Detect which cell encompasses the target text, then output its (X, Y) center coordinate. 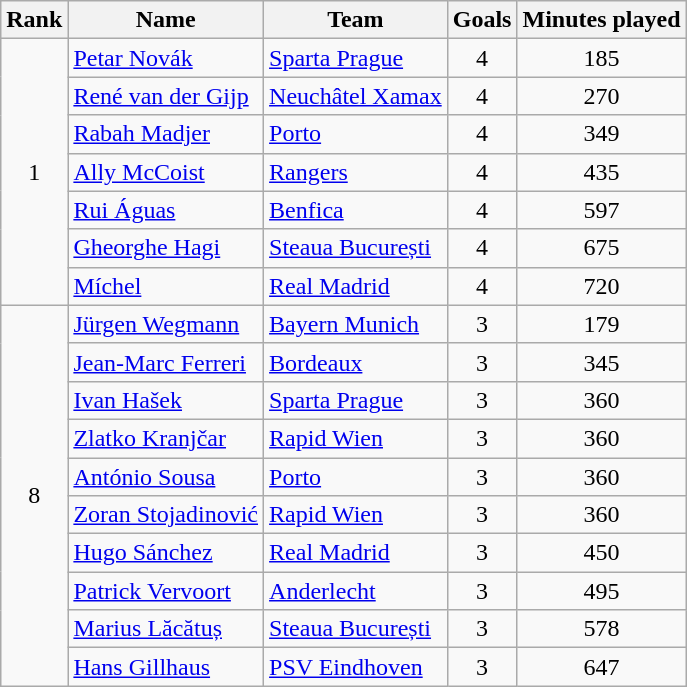
179 (602, 324)
Goals (482, 20)
647 (602, 667)
Gheorghe Hagi (166, 248)
Ally McCoist (166, 172)
578 (602, 629)
Neuchâtel Xamax (356, 96)
349 (602, 134)
Anderlecht (356, 591)
Rabah Madjer (166, 134)
8 (34, 496)
Rank (34, 20)
Jürgen Wegmann (166, 324)
Zoran Stojadinović (166, 515)
Rui Águas (166, 210)
António Sousa (166, 477)
185 (602, 58)
Jean-Marc Ferreri (166, 362)
435 (602, 172)
Patrick Vervoort (166, 591)
Bordeaux (356, 362)
Hans Gillhaus (166, 667)
675 (602, 248)
270 (602, 96)
Rangers (356, 172)
Ivan Hašek (166, 400)
597 (602, 210)
Bayern Munich (356, 324)
Hugo Sánchez (166, 553)
Míchel (166, 286)
PSV Eindhoven (356, 667)
Team (356, 20)
Zlatko Kranjčar (166, 438)
Petar Novák (166, 58)
Benfica (356, 210)
720 (602, 286)
450 (602, 553)
René van der Gijp (166, 96)
Minutes played (602, 20)
1 (34, 172)
Marius Lăcătuș (166, 629)
345 (602, 362)
495 (602, 591)
Name (166, 20)
